Provide the (X, Y) coordinate of the cell's center where the given text is located.  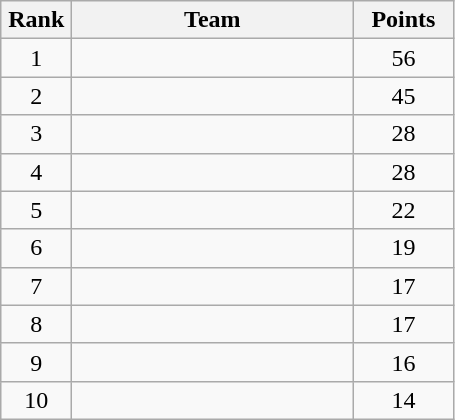
4 (36, 172)
16 (404, 362)
8 (36, 324)
1 (36, 58)
5 (36, 210)
10 (36, 400)
7 (36, 286)
22 (404, 210)
2 (36, 96)
19 (404, 248)
45 (404, 96)
3 (36, 134)
56 (404, 58)
14 (404, 400)
Points (404, 20)
9 (36, 362)
6 (36, 248)
Rank (36, 20)
Team (212, 20)
